Output the [x, y] coordinate of the center of the cell containing the given text.  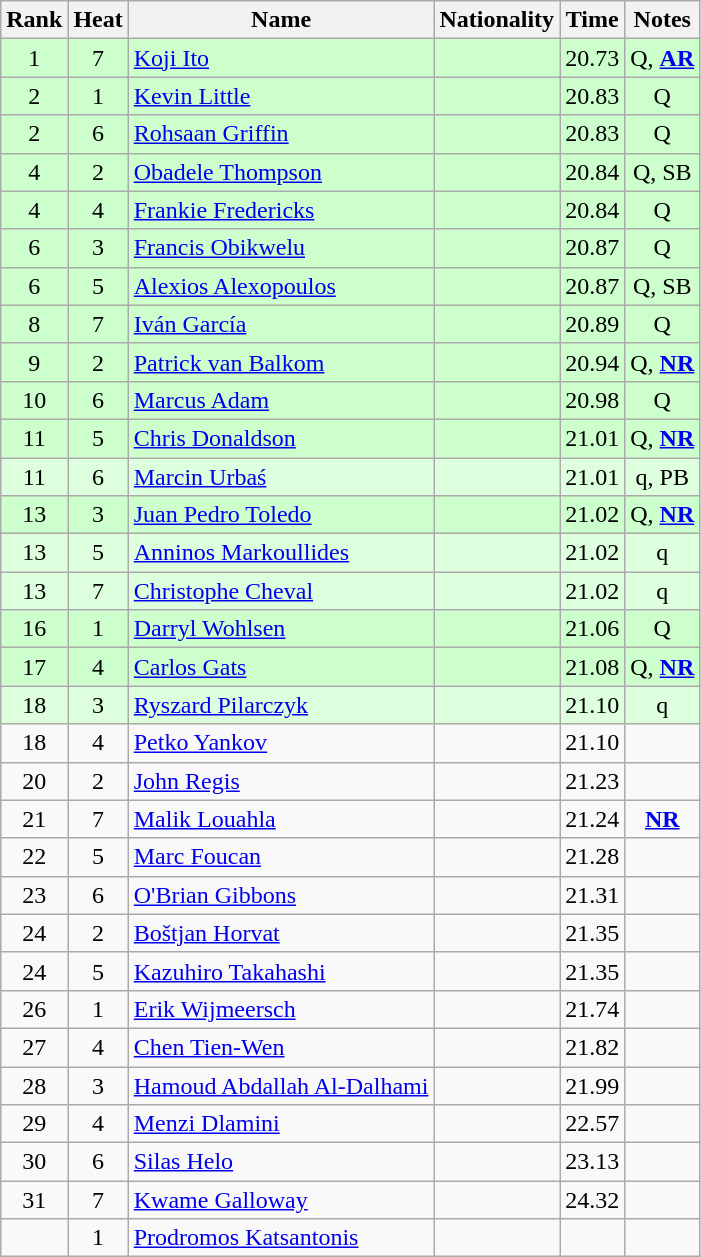
22 [34, 857]
23.13 [592, 1162]
9 [34, 362]
23 [34, 895]
Darryl Wohlsen [281, 629]
Anninos Markoullides [281, 553]
Marcin Urbaś [281, 477]
20.94 [592, 362]
Chris Donaldson [281, 438]
Alexios Alexopoulos [281, 286]
Ryszard Pilarczyk [281, 705]
8 [34, 324]
21 [34, 819]
21.31 [592, 895]
21.99 [592, 1085]
16 [34, 629]
28 [34, 1085]
Rohsaan Griffin [281, 134]
27 [34, 1047]
John Regis [281, 781]
21.82 [592, 1047]
20.89 [592, 324]
Frankie Fredericks [281, 210]
Juan Pedro Toledo [281, 515]
Time [592, 20]
Patrick van Balkom [281, 362]
Name [281, 20]
20 [34, 781]
Rank [34, 20]
Malik Louahla [281, 819]
Boštjan Horvat [281, 933]
Hamoud Abdallah Al-Dalhami [281, 1085]
Carlos Gats [281, 667]
Prodromos Katsantonis [281, 1238]
Obadele Thompson [281, 172]
29 [34, 1124]
Iván García [281, 324]
30 [34, 1162]
Q, AR [662, 58]
Erik Wijmeersch [281, 1009]
Notes [662, 20]
NR [662, 819]
10 [34, 400]
Chen Tien-Wen [281, 1047]
24.32 [592, 1200]
21.24 [592, 819]
O'Brian Gibbons [281, 895]
20.73 [592, 58]
21.28 [592, 857]
Kazuhiro Takahashi [281, 971]
21.74 [592, 1009]
Marc Foucan [281, 857]
Nationality [497, 20]
22.57 [592, 1124]
Koji Ito [281, 58]
Petko Yankov [281, 743]
q, PB [662, 477]
17 [34, 667]
Christophe Cheval [281, 591]
26 [34, 1009]
Heat [98, 20]
Menzi Dlamini [281, 1124]
Francis Obikwelu [281, 248]
21.06 [592, 629]
Silas Helo [281, 1162]
21.23 [592, 781]
31 [34, 1200]
21.08 [592, 667]
Kevin Little [281, 96]
Kwame Galloway [281, 1200]
20.98 [592, 400]
Marcus Adam [281, 400]
